Determine the [x, y] coordinate at the center of the cell enclosing the given text.  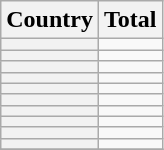
Country [50, 20]
Total [130, 20]
